Extract the (x, y) coordinate from the center of the cell holding the provided text.  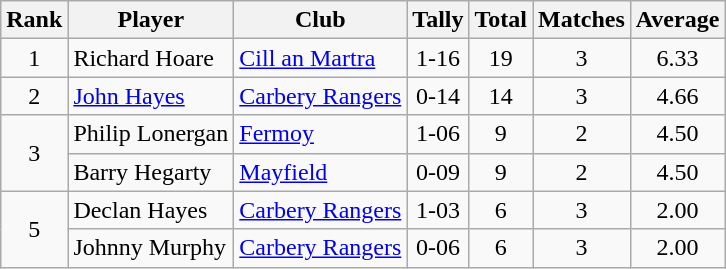
0-06 (438, 248)
Rank (34, 20)
1-03 (438, 210)
Fermoy (320, 134)
Richard Hoare (151, 58)
Tally (438, 20)
0-09 (438, 172)
14 (501, 96)
5 (34, 229)
4.66 (678, 96)
Average (678, 20)
6.33 (678, 58)
John Hayes (151, 96)
Total (501, 20)
Johnny Murphy (151, 248)
19 (501, 58)
Matches (582, 20)
Club (320, 20)
Cill an Martra (320, 58)
Player (151, 20)
Declan Hayes (151, 210)
1 (34, 58)
1-06 (438, 134)
Philip Lonergan (151, 134)
0-14 (438, 96)
Barry Hegarty (151, 172)
Mayfield (320, 172)
1-16 (438, 58)
